Output the [X, Y] coordinate of the center of the cell containing the given text.  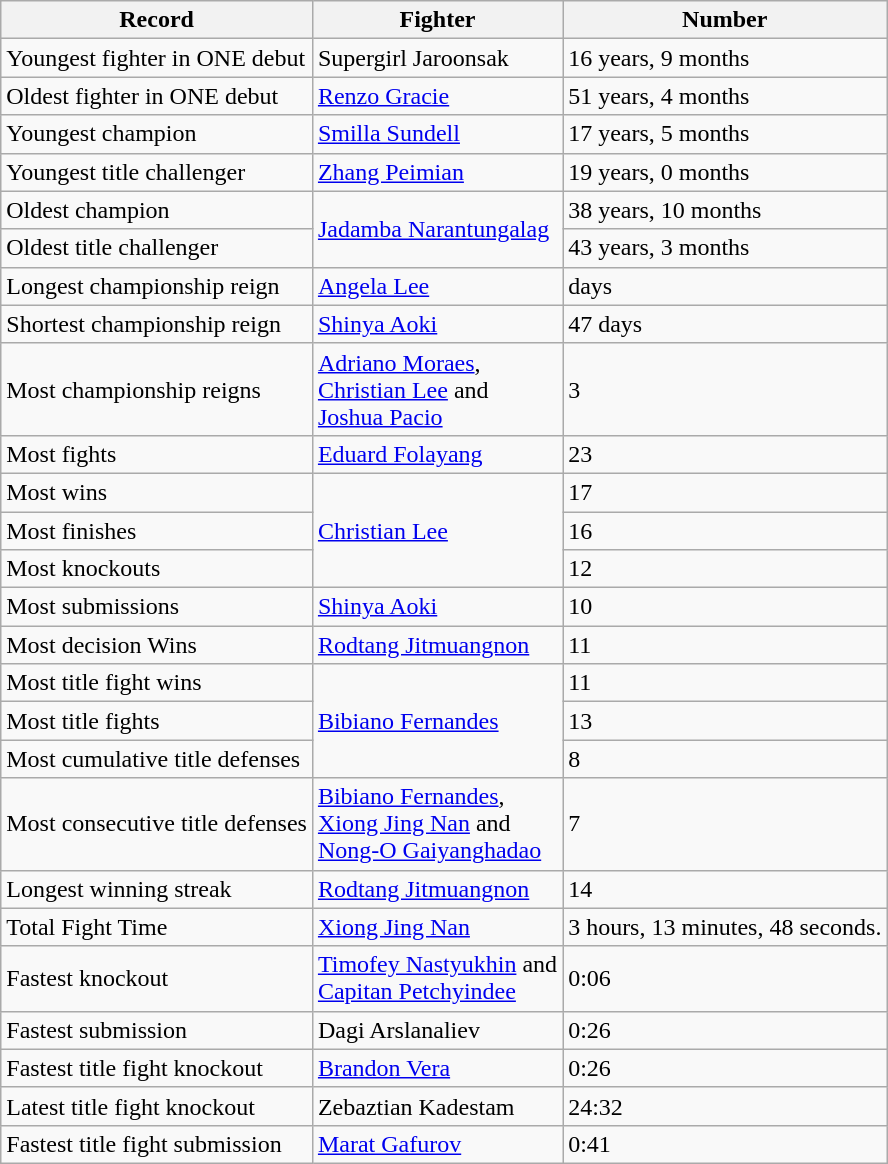
Zebaztian Kadestam [437, 1106]
Shortest championship reign [157, 324]
Most fights [157, 454]
Adriano Moraes, Christian Lee and Joshua Pacio [437, 389]
Number [725, 20]
Oldest champion [157, 210]
Timofey Nastyukhin and Capitan Petchyindee [437, 978]
Longest winning streak [157, 889]
10 [725, 607]
Most knockouts [157, 569]
Angela Lee [437, 286]
Fastest submission [157, 1030]
Youngest title challenger [157, 172]
43 years, 3 months [725, 248]
23 [725, 454]
Oldest title challenger [157, 248]
16 [725, 531]
17 [725, 492]
Xiong Jing Nan [437, 927]
16 years, 9 months [725, 58]
Most finishes [157, 531]
Smilla Sundell [437, 134]
Dagi Arslanaliev [437, 1030]
Longest championship reign [157, 286]
Latest title fight knockout [157, 1106]
8 [725, 759]
38 years, 10 months [725, 210]
13 [725, 721]
24:32 [725, 1106]
Record [157, 20]
Jadamba Narantungalag [437, 229]
Zhang Peimian [437, 172]
51 years, 4 months [725, 96]
Most title fight wins [157, 683]
Marat Gafurov [437, 1144]
3 [725, 389]
Brandon Vera [437, 1068]
days [725, 286]
Bibiano Fernandes, Xiong Jing Nan and Nong-O Gaiyanghadao [437, 824]
7 [725, 824]
12 [725, 569]
Fastest title fight submission [157, 1144]
Christian Lee [437, 530]
Most decision Wins [157, 645]
Fastest title fight knockout [157, 1068]
Fastest knockout [157, 978]
Youngest fighter in ONE debut [157, 58]
Most wins [157, 492]
3 hours, 13 minutes, 48 seconds. [725, 927]
Eduard Folayang [437, 454]
0:41 [725, 1144]
Oldest fighter in ONE debut [157, 96]
Bibiano Fernandes [437, 721]
0:06 [725, 978]
17 years, 5 months [725, 134]
Most title fights [157, 721]
14 [725, 889]
Youngest champion [157, 134]
Total Fight Time [157, 927]
Most submissions [157, 607]
47 days [725, 324]
19 years, 0 months [725, 172]
Supergirl Jaroonsak [437, 58]
Most cumulative title defenses [157, 759]
Renzo Gracie [437, 96]
Most championship reigns [157, 389]
Fighter [437, 20]
Most consecutive title defenses [157, 824]
